From the cell containing the given text, extract its center point as (X, Y) coordinate. 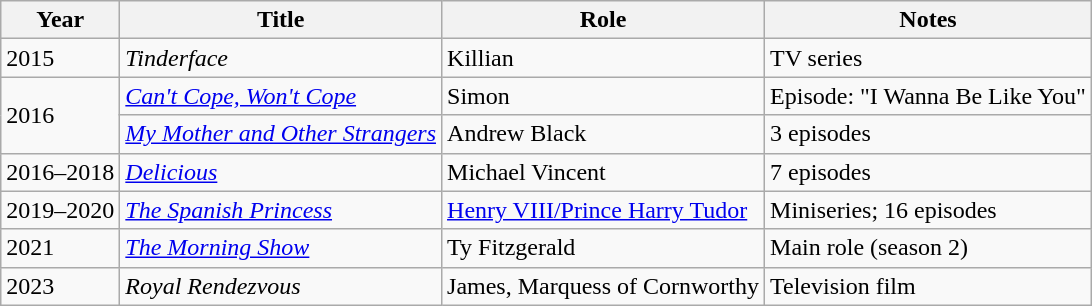
2016–2018 (60, 172)
Role (604, 20)
Title (281, 20)
Main role (season 2) (928, 248)
Ty Fitzgerald (604, 248)
Tinderface (281, 58)
James, Marquess of Cornworthy (604, 286)
2015 (60, 58)
2019–2020 (60, 210)
Miniseries; 16 episodes (928, 210)
Killian (604, 58)
2023 (60, 286)
Michael Vincent (604, 172)
My Mother and Other Strangers (281, 134)
2021 (60, 248)
Can't Cope, Won't Cope (281, 96)
The Spanish Princess (281, 210)
Simon (604, 96)
Andrew Black (604, 134)
Television film (928, 286)
Henry VIII/Prince Harry Tudor (604, 210)
2016 (60, 115)
Notes (928, 20)
7 episodes (928, 172)
Episode: "I Wanna Be Like You" (928, 96)
3 episodes (928, 134)
The Morning Show (281, 248)
Year (60, 20)
TV series (928, 58)
Delicious (281, 172)
Royal Rendezvous (281, 286)
